Search for the cell housing the specified text and yield its [X, Y] center coordinate. 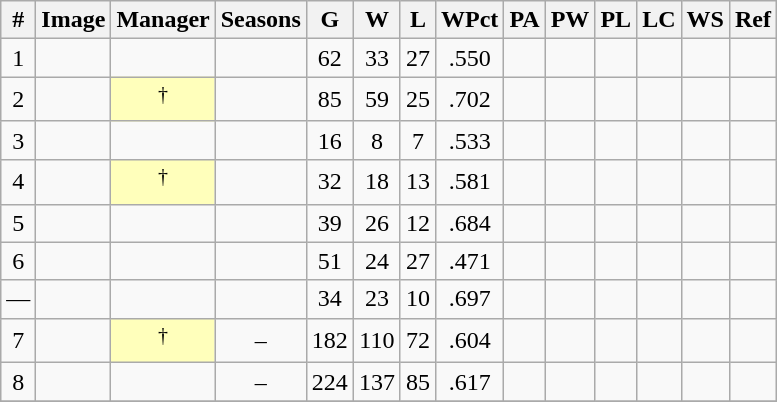
18 [376, 182]
.533 [470, 140]
33 [376, 58]
34 [330, 299]
L [418, 20]
PL [616, 20]
.581 [470, 182]
.604 [470, 340]
3 [18, 140]
6 [18, 261]
25 [418, 100]
39 [330, 223]
.702 [470, 100]
1 [18, 58]
.697 [470, 299]
— [18, 299]
.617 [470, 382]
110 [376, 340]
.684 [470, 223]
W [376, 20]
12 [418, 223]
26 [376, 223]
Seasons [260, 20]
2 [18, 100]
16 [330, 140]
10 [418, 299]
.550 [470, 58]
4 [18, 182]
182 [330, 340]
224 [330, 382]
51 [330, 261]
PW [570, 20]
24 [376, 261]
13 [418, 182]
Manager [163, 20]
62 [330, 58]
Image [74, 20]
59 [376, 100]
PA [524, 20]
5 [18, 223]
WPct [470, 20]
Ref [752, 20]
LC [659, 20]
WS [705, 20]
# [18, 20]
137 [376, 382]
.471 [470, 261]
23 [376, 299]
32 [330, 182]
72 [418, 340]
G [330, 20]
